For the text-containing cell, return its midpoint in [x, y] coordinate format. 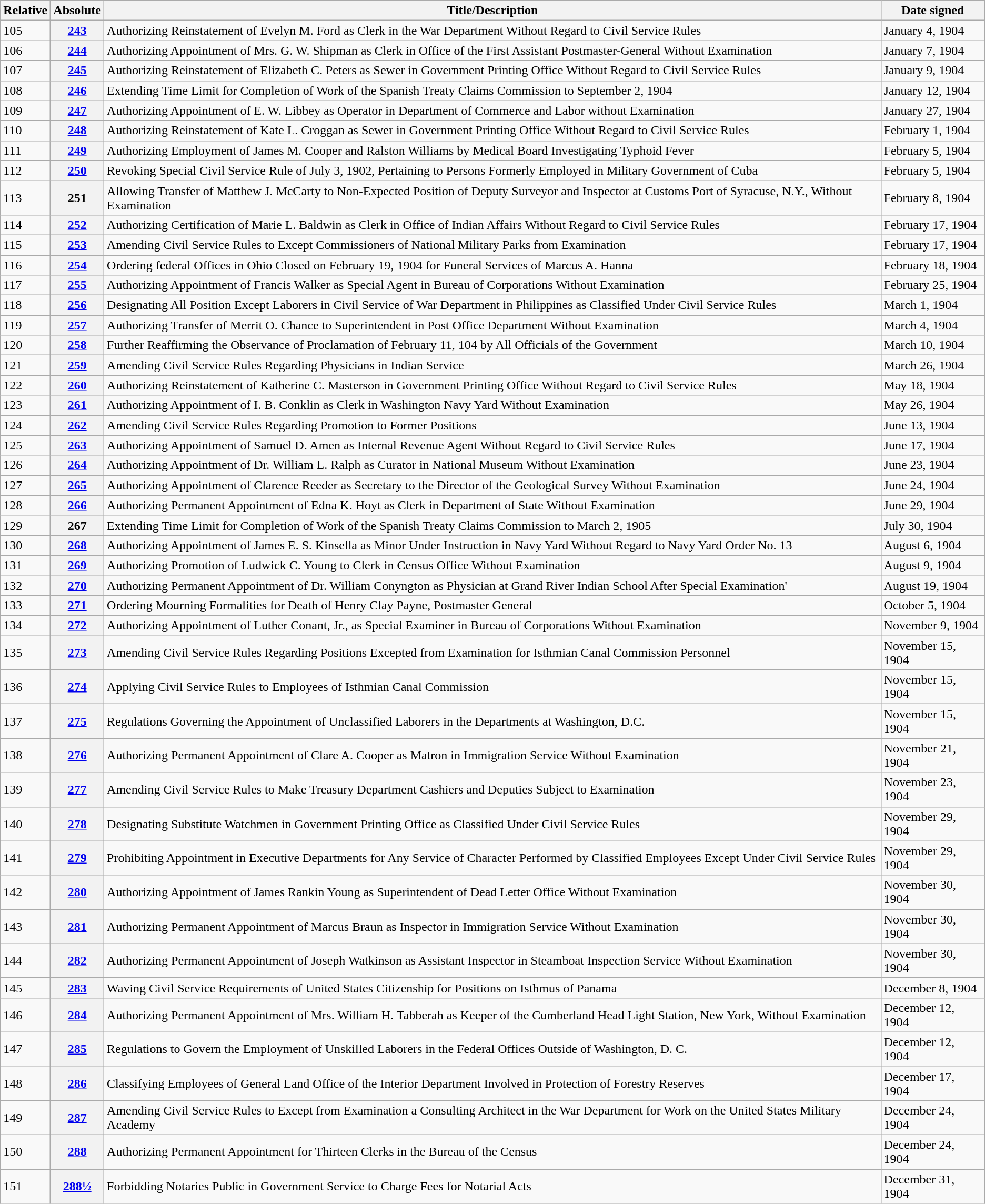
June 29, 1904 [932, 505]
278 [77, 824]
December 31, 1904 [932, 1186]
250 [77, 170]
245 [77, 71]
Authorizing Permanent Appointment of Clare A. Cooper as Matron in Immigration Service Without Examination [492, 756]
263 [77, 445]
Authorizing Promotion of Ludwick C. Young to Clerk in Census Office Without Examination [492, 565]
December 17, 1904 [932, 1083]
Prohibiting Appointment in Executive Departments for Any Service of Character Performed by Classified Employees Except Under Civil Service Rules [492, 858]
131 [25, 565]
111 [25, 150]
Amending Civil Service Rules to Except from Examination a Consulting Architect in the War Department for Work on the United States Military Academy [492, 1118]
Amending Civil Service Rules to Except Commissioners of National Military Parks from Examination [492, 245]
276 [77, 756]
270 [77, 586]
May 26, 1904 [932, 405]
Ordering federal Offices in Ohio Closed on February 19, 1904 for Funeral Services of Marcus A. Hanna [492, 265]
Classifying Employees of General Land Office of the Interior Department Involved in Protection of Forestry Reserves [492, 1083]
257 [77, 325]
Authorizing Appointment of James E. S. Kinsella as Minor Under Instruction in Navy Yard Without Regard to Navy Yard Order No. 13 [492, 545]
266 [77, 505]
Amending Civil Service Rules Regarding Physicians in Indian Service [492, 365]
Title/Description [492, 11]
Authorizing Appointment of James Rankin Young as Superintendent of Dead Letter Office Without Examination [492, 892]
261 [77, 405]
134 [25, 626]
Date signed [932, 11]
Relative [25, 11]
107 [25, 71]
Authorizing Employment of James M. Cooper and Ralston Williams by Medical Board Investigating Typhoid Fever [492, 150]
120 [25, 345]
118 [25, 305]
Extending Time Limit for Completion of Work of the Spanish Treaty Claims Commission to September 2, 1904 [492, 91]
February 1, 1904 [932, 131]
May 18, 1904 [932, 385]
Forbidding Notaries Public in Government Service to Charge Fees for Notarial Acts [492, 1186]
145 [25, 988]
150 [25, 1152]
243 [77, 31]
140 [25, 824]
272 [77, 626]
248 [77, 131]
267 [77, 525]
Authorizing Appointment of Mrs. G. W. Shipman as Clerk in Office of the First Assistant Postmaster-General Without Examination [492, 51]
138 [25, 756]
110 [25, 131]
119 [25, 325]
November 9, 1904 [932, 626]
144 [25, 961]
Authorizing Reinstatement of Kate L. Croggan as Sewer in Government Printing Office Without Regard to Civil Service Rules [492, 131]
277 [77, 789]
106 [25, 51]
274 [77, 687]
Absolute [77, 11]
281 [77, 926]
147 [25, 1049]
January 9, 1904 [932, 71]
Further Reaffirming the Observance of Proclamation of February 11, 104 by All Officials of the Government [492, 345]
268 [77, 545]
January 12, 1904 [932, 91]
August 6, 1904 [932, 545]
244 [77, 51]
March 1, 1904 [932, 305]
246 [77, 91]
Authorizing Appointment of Samuel D. Amen as Internal Revenue Agent Without Regard to Civil Service Rules [492, 445]
127 [25, 485]
136 [25, 687]
112 [25, 170]
Amending Civil Service Rules Regarding Promotion to Former Positions [492, 425]
June 17, 1904 [932, 445]
Authorizing Appointment of Luther Conant, Jr., as Special Examiner in Bureau of Corporations Without Examination [492, 626]
June 24, 1904 [932, 485]
128 [25, 505]
283 [77, 988]
Applying Civil Service Rules to Employees of Isthmian Canal Commission [492, 687]
271 [77, 606]
121 [25, 365]
137 [25, 721]
Authorizing Permanent Appointment of Mrs. William H. Tabberah as Keeper of the Cumberland Head Light Station, New York, Without Examination [492, 1015]
249 [77, 150]
117 [25, 285]
273 [77, 653]
Ordering Mourning Formalities for Death of Henry Clay Payne, Postmaster General [492, 606]
Authorizing Appointment of Dr. William L. Ralph as Curator in National Museum Without Examination [492, 465]
Authorizing Appointment of E. W. Libbey as Operator in Department of Commerce and Labor without Examination [492, 111]
Authorizing Appointment of Clarence Reeder as Secretary to the Director of the Geological Survey Without Examination [492, 485]
149 [25, 1118]
October 5, 1904 [932, 606]
Authorizing Reinstatement of Katherine C. Masterson in Government Printing Office Without Regard to Civil Service Rules [492, 385]
July 30, 1904 [932, 525]
105 [25, 31]
March 26, 1904 [932, 365]
January 4, 1904 [932, 31]
113 [25, 198]
Designating Substitute Watchmen in Government Printing Office as Classified Under Civil Service Rules [492, 824]
288 [77, 1152]
Amending Civil Service Rules to Make Treasury Department Cashiers and Deputies Subject to Examination [492, 789]
133 [25, 606]
January 7, 1904 [932, 51]
Authorizing Reinstatement of Evelyn M. Ford as Clerk in the War Department Without Regard to Civil Service Rules [492, 31]
Authorizing Appointment of I. B. Conklin as Clerk in Washington Navy Yard Without Examination [492, 405]
June 13, 1904 [932, 425]
284 [77, 1015]
135 [25, 653]
Designating All Position Except Laborers in Civil Service of War Department in Philippines as Classified Under Civil Service Rules [492, 305]
Regulations to Govern the Employment of Unskilled Laborers in the Federal Offices Outside of Washington, D. C. [492, 1049]
122 [25, 385]
March 10, 1904 [932, 345]
115 [25, 245]
Authorizing Permanent Appointment of Marcus Braun as Inspector in Immigration Service Without Examination [492, 926]
247 [77, 111]
123 [25, 405]
August 19, 1904 [932, 586]
151 [25, 1186]
March 4, 1904 [932, 325]
124 [25, 425]
288½ [77, 1186]
116 [25, 265]
129 [25, 525]
114 [25, 225]
287 [77, 1118]
Extending Time Limit for Completion of Work of the Spanish Treaty Claims Commission to March 2, 1905 [492, 525]
February 25, 1904 [932, 285]
126 [25, 465]
252 [77, 225]
Authorizing Permanent Appointment of Dr. William Conyngton as Physician at Grand River Indian School After Special Examination' [492, 586]
Authorizing Permanent Appointment for Thirteen Clerks in the Bureau of the Census [492, 1152]
Waving Civil Service Requirements of United States Citizenship for Positions on Isthmus of Panama [492, 988]
282 [77, 961]
Amending Civil Service Rules Regarding Positions Excepted from Examination for Isthmian Canal Commission Personnel [492, 653]
132 [25, 586]
109 [25, 111]
June 23, 1904 [932, 465]
Regulations Governing the Appointment of Unclassified Laborers in the Departments at Washington, D.C. [492, 721]
251 [77, 198]
Revoking Special Civil Service Rule of July 3, 1902, Pertaining to Persons Formerly Employed in Military Government of Cuba [492, 170]
280 [77, 892]
November 21, 1904 [932, 756]
Authorizing Reinstatement of Elizabeth C. Peters as Sewer in Government Printing Office Without Regard to Civil Service Rules [492, 71]
260 [77, 385]
January 27, 1904 [932, 111]
November 23, 1904 [932, 789]
Authorizing Appointment of Francis Walker as Special Agent in Bureau of Corporations Without Examination [492, 285]
139 [25, 789]
December 8, 1904 [932, 988]
275 [77, 721]
141 [25, 858]
253 [77, 245]
258 [77, 345]
125 [25, 445]
285 [77, 1049]
262 [77, 425]
Authorizing Permanent Appointment of Edna K. Hoyt as Clerk in Department of State Without Examination [492, 505]
148 [25, 1083]
146 [25, 1015]
254 [77, 265]
143 [25, 926]
August 9, 1904 [932, 565]
269 [77, 565]
Authorizing Certification of Marie L. Baldwin as Clerk in Office of Indian Affairs Without Regard to Civil Service Rules [492, 225]
142 [25, 892]
130 [25, 545]
286 [77, 1083]
February 8, 1904 [932, 198]
February 18, 1904 [932, 265]
259 [77, 365]
255 [77, 285]
108 [25, 91]
264 [77, 465]
265 [77, 485]
256 [77, 305]
Authorizing Transfer of Merrit O. Chance to Superintendent in Post Office Department Without Examination [492, 325]
279 [77, 858]
Authorizing Permanent Appointment of Joseph Watkinson as Assistant Inspector in Steamboat Inspection Service Without Examination [492, 961]
